For the text-containing cell, return its midpoint in [x, y] coordinate format. 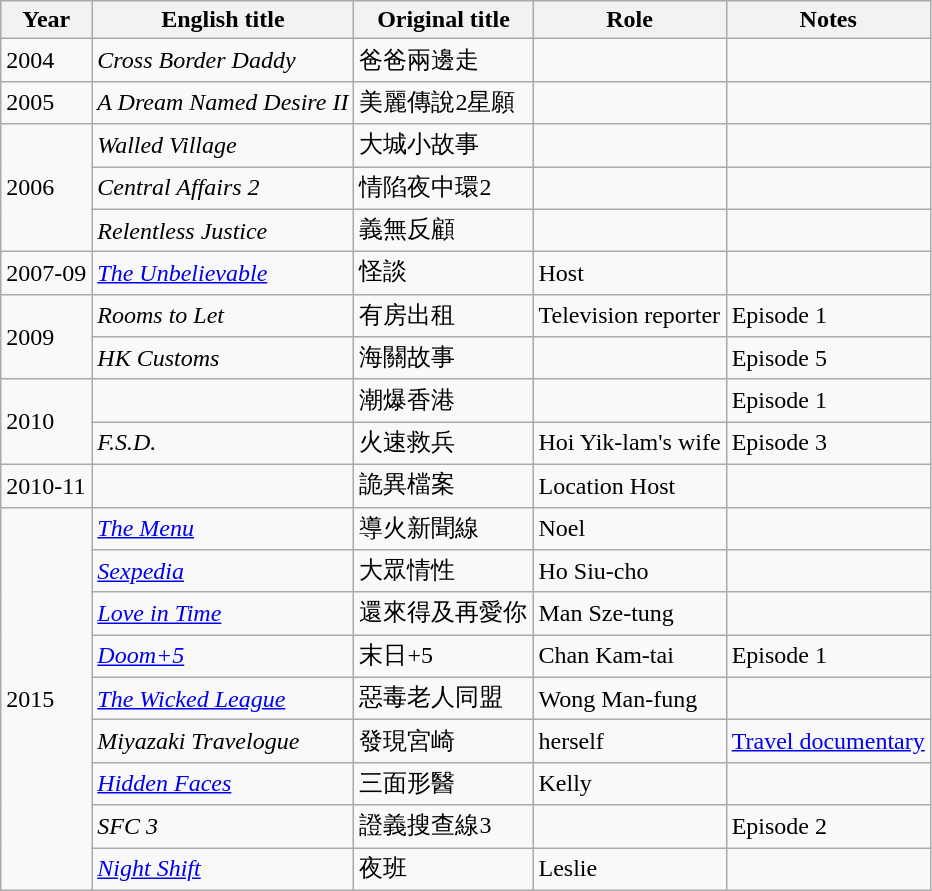
義無反顧 [444, 230]
Hoi Yik-lam's wife [630, 444]
火速救兵 [444, 444]
Doom+5 [223, 656]
發現宮崎 [444, 742]
herself [630, 742]
大眾情性 [444, 572]
Central Affairs 2 [223, 188]
Ho Siu-cho [630, 572]
The Wicked League [223, 698]
證義搜查線3 [444, 826]
Host [630, 274]
大城小故事 [444, 146]
Love in Time [223, 614]
Noel [630, 528]
詭異檔案 [444, 486]
Cross Border Daddy [223, 60]
2006 [46, 188]
2007-09 [46, 274]
SFC 3 [223, 826]
Episode 2 [828, 826]
還來得及再愛你 [444, 614]
夜班 [444, 870]
海關故事 [444, 358]
Leslie [630, 870]
Man Sze-tung [630, 614]
F.S.D. [223, 444]
2004 [46, 60]
Original title [444, 20]
Television reporter [630, 316]
Rooms to Let [223, 316]
Chan Kam-tai [630, 656]
Location Host [630, 486]
A Dream Named Desire II [223, 102]
HK Customs [223, 358]
怪談 [444, 274]
Role [630, 20]
導火新聞線 [444, 528]
Walled Village [223, 146]
2009 [46, 336]
The Unbelievable [223, 274]
Hidden Faces [223, 784]
惡毒老人同盟 [444, 698]
Relentless Justice [223, 230]
2010 [46, 422]
Episode 5 [828, 358]
有房出租 [444, 316]
Night Shift [223, 870]
爸爸兩邊走 [444, 60]
2005 [46, 102]
Sexpedia [223, 572]
Wong Man-fung [630, 698]
末日+5 [444, 656]
Kelly [630, 784]
三面形醫 [444, 784]
Miyazaki Travelogue [223, 742]
美麗傳說2星願 [444, 102]
情陷夜中環2 [444, 188]
Notes [828, 20]
English title [223, 20]
潮爆香港 [444, 400]
2010-11 [46, 486]
Year [46, 20]
The Menu [223, 528]
2015 [46, 698]
Episode 3 [828, 444]
Travel documentary [828, 742]
